Provide the (x, y) coordinate of the cell's center where the given text is located.  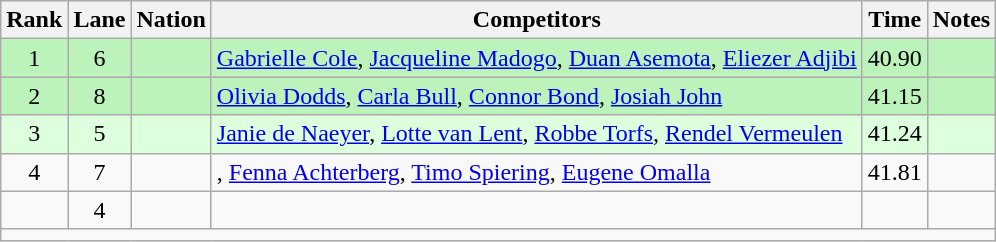
41.81 (894, 172)
6 (100, 58)
8 (100, 96)
3 (34, 134)
Rank (34, 20)
Janie de Naeyer, Lotte van Lent, Robbe Torfs, Rendel Vermeulen (536, 134)
40.90 (894, 58)
Notes (961, 20)
Gabrielle Cole, Jacqueline Madogo, Duan Asemota, Eliezer Adjibi (536, 58)
41.24 (894, 134)
2 (34, 96)
7 (100, 172)
Lane (100, 20)
, Fenna Achterberg, Timo Spiering, Eugene Omalla (536, 172)
Competitors (536, 20)
Olivia Dodds, Carla Bull, Connor Bond, Josiah John (536, 96)
Nation (171, 20)
Time (894, 20)
5 (100, 134)
41.15 (894, 96)
1 (34, 58)
